Identify which cell holds the provided text, then report its [x, y] central coordinate. 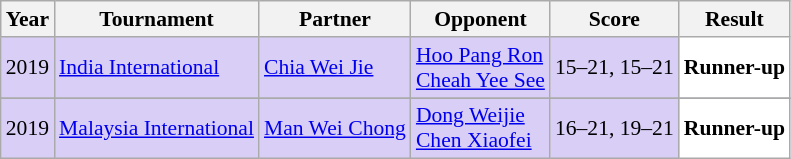
Dong Weijie Chen Xiaofei [480, 128]
Hoo Pang Ron Cheah Yee See [480, 68]
16–21, 19–21 [614, 128]
Tournament [156, 19]
Chia Wei Jie [335, 68]
India International [156, 68]
Malaysia International [156, 128]
Partner [335, 19]
Opponent [480, 19]
Year [28, 19]
15–21, 15–21 [614, 68]
Result [734, 19]
Score [614, 19]
Man Wei Chong [335, 128]
